From the cell containing the given text, extract its center point as (X, Y) coordinate. 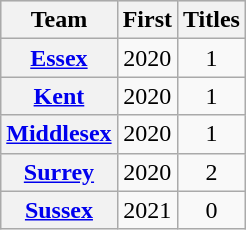
2 (212, 172)
0 (212, 210)
Titles (212, 20)
2021 (147, 210)
Team (59, 20)
Surrey (59, 172)
Sussex (59, 210)
Kent (59, 96)
Middlesex (59, 134)
First (147, 20)
Essex (59, 58)
